Identify which cell holds the provided text, then report its [x, y] central coordinate. 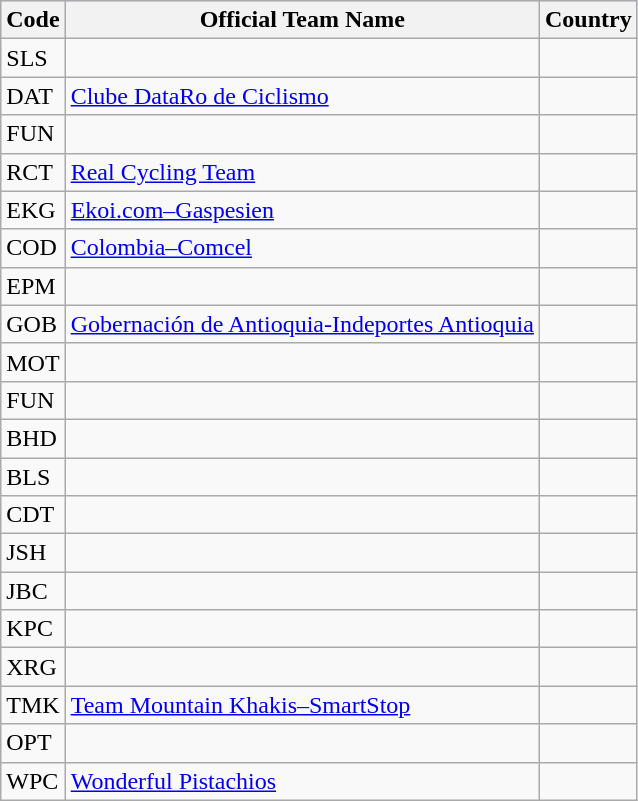
Clube DataRo de Ciclismo [302, 96]
KPC [33, 629]
COD [33, 248]
CDT [33, 515]
JBC [33, 591]
EPM [33, 286]
Country [588, 20]
TMK [33, 705]
SLS [33, 58]
Real Cycling Team [302, 172]
OPT [33, 743]
GOB [33, 324]
RCT [33, 172]
BLS [33, 477]
Official Team Name [302, 20]
Gobernación de Antioquia-Indeportes Antioquia [302, 324]
Team Mountain Khakis–SmartStop [302, 705]
WPC [33, 781]
BHD [33, 438]
Code [33, 20]
Ekoi.com–Gaspesien [302, 210]
Wonderful Pistachios [302, 781]
Colombia–Comcel [302, 248]
EKG [33, 210]
XRG [33, 667]
DAT [33, 96]
MOT [33, 362]
JSH [33, 553]
